From the cell containing the given text, extract its center point as (X, Y) coordinate. 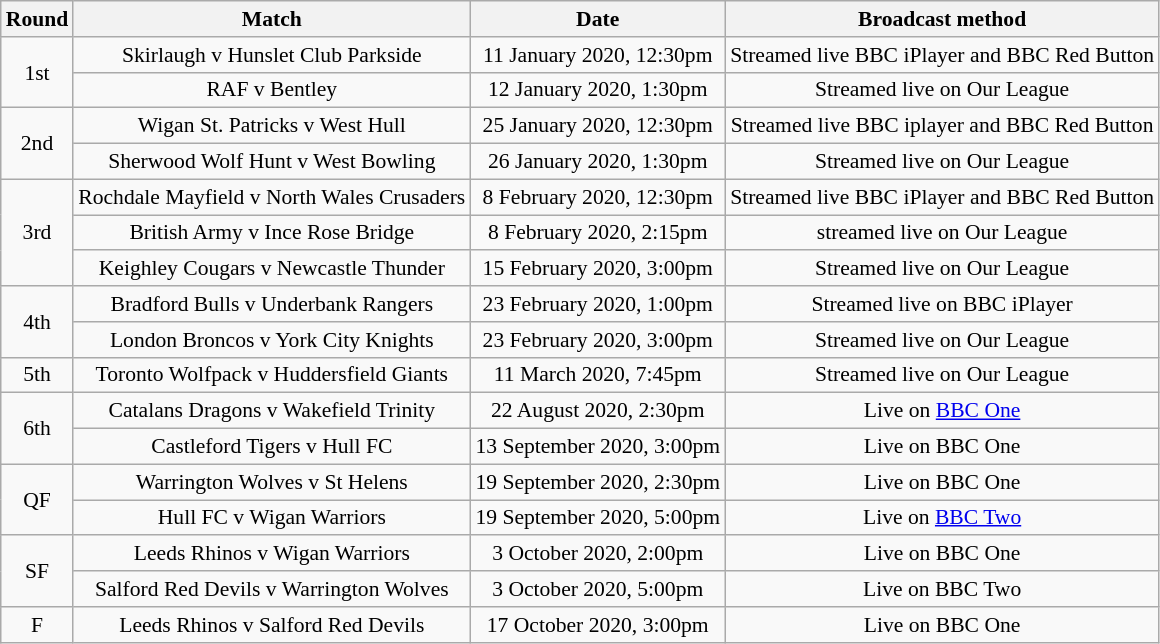
Salford Red Devils v Warrington Wolves (272, 589)
3 October 2020, 2:00pm (598, 554)
SF (38, 572)
13 September 2020, 3:00pm (598, 447)
19 September 2020, 2:30pm (598, 482)
RAF v Bentley (272, 90)
15 February 2020, 3:00pm (598, 269)
8 February 2020, 2:15pm (598, 233)
Streamed live BBC iplayer and BBC Red Button (942, 126)
8 February 2020, 12:30pm (598, 197)
F (38, 625)
streamed live on Our League (942, 233)
Keighley Cougars v Newcastle Thunder (272, 269)
6th (38, 428)
Warrington Wolves v St Helens (272, 482)
3rd (38, 232)
1st (38, 72)
Sherwood Wolf Hunt v West Bowling (272, 162)
2nd (38, 144)
Date (598, 19)
5th (38, 375)
11 March 2020, 7:45pm (598, 375)
12 January 2020, 1:30pm (598, 90)
Leeds Rhinos v Wigan Warriors (272, 554)
3 October 2020, 5:00pm (598, 589)
Catalans Dragons v Wakefield Trinity (272, 411)
Round (38, 19)
22 August 2020, 2:30pm (598, 411)
25 January 2020, 12:30pm (598, 126)
Leeds Rhinos v Salford Red Devils (272, 625)
Wigan St. Patricks v West Hull (272, 126)
4th (38, 322)
Skirlaugh v Hunslet Club Parkside (272, 55)
17 October 2020, 3:00pm (598, 625)
11 January 2020, 12:30pm (598, 55)
26 January 2020, 1:30pm (598, 162)
Bradford Bulls v Underbank Rangers (272, 304)
23 February 2020, 1:00pm (598, 304)
London Broncos v York City Knights (272, 340)
QF (38, 500)
Match (272, 19)
Toronto Wolfpack v Huddersfield Giants (272, 375)
23 February 2020, 3:00pm (598, 340)
19 September 2020, 5:00pm (598, 518)
Rochdale Mayfield v North Wales Crusaders (272, 197)
Streamed live on BBC iPlayer (942, 304)
Hull FC v Wigan Warriors (272, 518)
British Army v Ince Rose Bridge (272, 233)
Castleford Tigers v Hull FC (272, 447)
Broadcast method (942, 19)
